Return (x, y) of the center of cell containing provided text 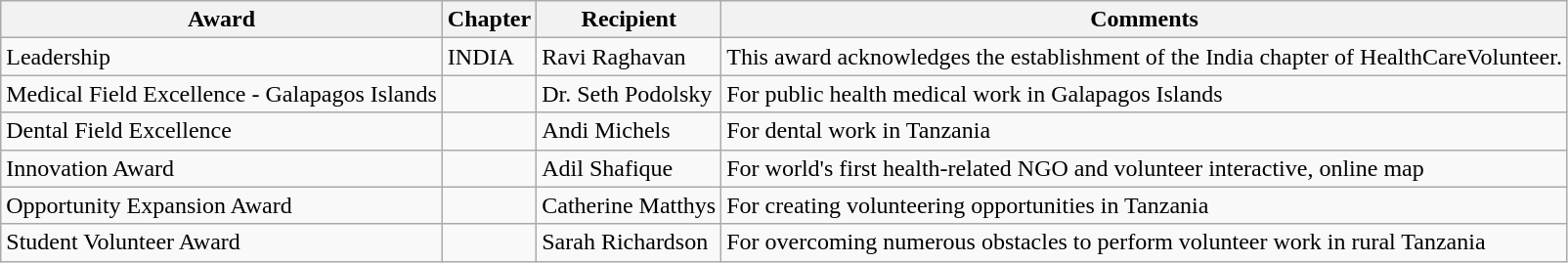
Opportunity Expansion Award (222, 205)
For creating volunteering opportunities in Tanzania (1145, 205)
For overcoming numerous obstacles to perform volunteer work in rural Tanzania (1145, 242)
Innovation Award (222, 168)
Chapter (489, 20)
Leadership (222, 57)
Medical Field Excellence - Galapagos Islands (222, 94)
Recipient (630, 20)
Award (222, 20)
Comments (1145, 20)
Sarah Richardson (630, 242)
Catherine Matthys (630, 205)
For world's first health-related NGO and volunteer interactive, online map (1145, 168)
Andi Michels (630, 131)
Dr. Seth Podolsky (630, 94)
This award acknowledges the establishment of the India chapter of HealthCareVolunteer. (1145, 57)
For public health medical work in Galapagos Islands (1145, 94)
Ravi Raghavan (630, 57)
Dental Field Excellence (222, 131)
Adil Shafique (630, 168)
INDIA (489, 57)
For dental work in Tanzania (1145, 131)
Student Volunteer Award (222, 242)
